Search for the cell housing the specified text and yield its (x, y) center coordinate. 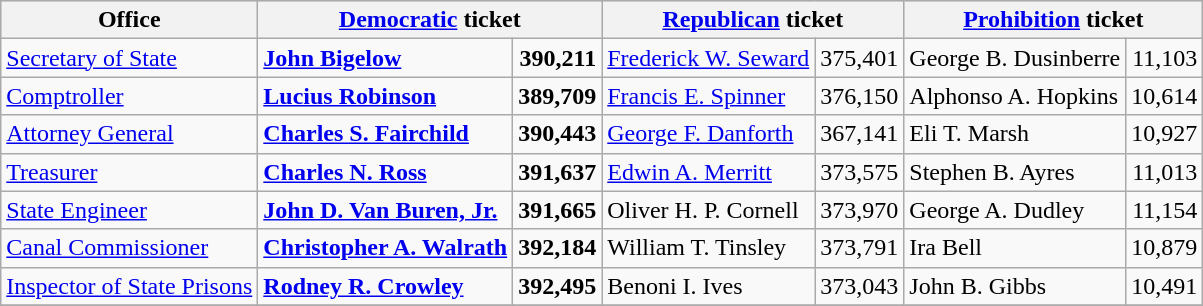
William T. Tinsley (708, 248)
389,709 (558, 96)
390,443 (558, 134)
390,211 (558, 58)
Alphonso A. Hopkins (1015, 96)
Stephen B. Ayres (1015, 172)
John B. Gibbs (1015, 286)
Eli T. Marsh (1015, 134)
11,013 (1164, 172)
376,150 (860, 96)
11,154 (1164, 210)
Inspector of State Prisons (130, 286)
10,491 (1164, 286)
367,141 (860, 134)
Democratic ticket (430, 20)
Christopher A. Walrath (386, 248)
Secretary of State (130, 58)
Comptroller (130, 96)
John D. Van Buren, Jr. (386, 210)
373,575 (860, 172)
Prohibition ticket (1054, 20)
Charles N. Ross (386, 172)
Treasurer (130, 172)
Charles S. Fairchild (386, 134)
373,791 (860, 248)
11,103 (1164, 58)
Oliver H. P. Cornell (708, 210)
George A. Dudley (1015, 210)
Frederick W. Seward (708, 58)
Edwin A. Merritt (708, 172)
Benoni I. Ives (708, 286)
Francis E. Spinner (708, 96)
George F. Danforth (708, 134)
375,401 (860, 58)
10,879 (1164, 248)
Ira Bell (1015, 248)
373,970 (860, 210)
Office (130, 20)
10,927 (1164, 134)
392,495 (558, 286)
391,637 (558, 172)
John Bigelow (386, 58)
Lucius Robinson (386, 96)
Republican ticket (753, 20)
391,665 (558, 210)
373,043 (860, 286)
State Engineer (130, 210)
Canal Commissioner (130, 248)
392,184 (558, 248)
George B. Dusinberre (1015, 58)
Attorney General (130, 134)
10,614 (1164, 96)
Rodney R. Crowley (386, 286)
